Detect which cell encompasses the target text, then output its [X, Y] center coordinate. 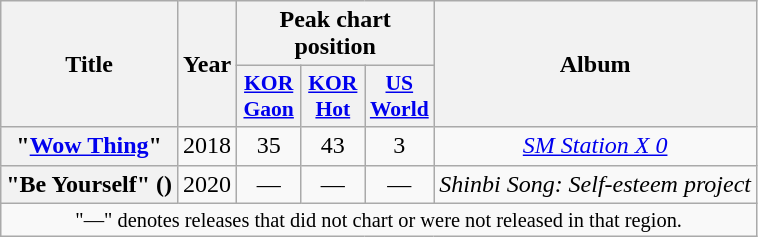
KORGaon [269, 96]
2020 [208, 184]
"Be Yourself" () [90, 184]
Album [596, 64]
Year [208, 64]
35 [269, 146]
SM Station X 0 [596, 146]
2018 [208, 146]
"—" denotes releases that did not chart or were not released in that region. [379, 220]
"Wow Thing" [90, 146]
Title [90, 64]
Peak chart position [336, 34]
Shinbi Song: Self-esteem project [596, 184]
3 [400, 146]
KORHot [333, 96]
USWorld [400, 96]
43 [333, 146]
